Identify which cell holds the provided text, then report its [x, y] central coordinate. 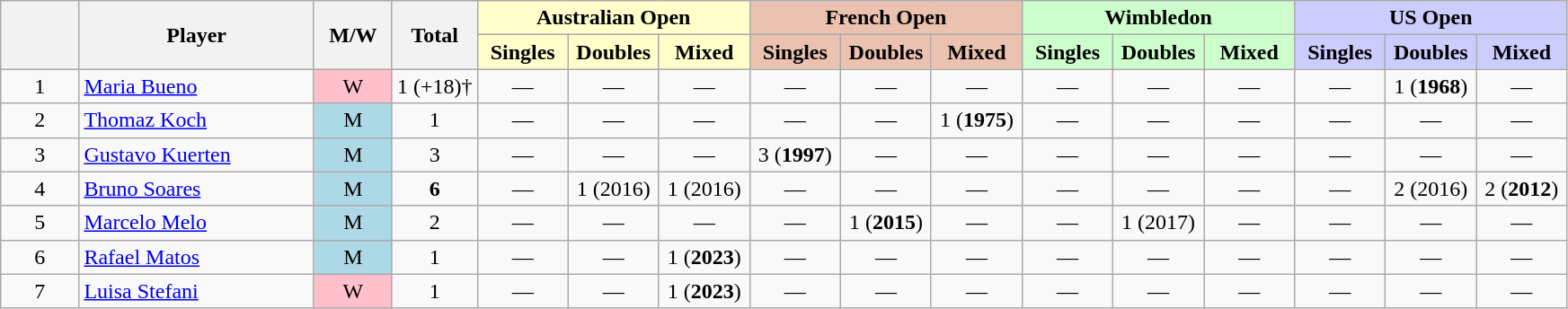
2 (2016) [1431, 189]
Total [435, 35]
Australian Open [613, 18]
4 [40, 189]
5 [40, 223]
1 (1968) [1431, 86]
1 (+18)† [435, 86]
Gustavo Kuerten [196, 154]
Marcelo Melo [196, 223]
Thomaz Koch [196, 120]
Wimbledon [1157, 18]
1 (1975) [976, 120]
2 (2012) [1522, 189]
US Open [1431, 18]
Maria Bueno [196, 86]
1 (2015) [886, 223]
M/W [352, 35]
7 [40, 291]
Luisa Stefani [196, 291]
Player [196, 35]
Bruno Soares [196, 189]
3 (1997) [794, 154]
1 (2017) [1159, 223]
French Open [886, 18]
Rafael Matos [196, 257]
